Return (X, Y) of the center of cell containing provided text 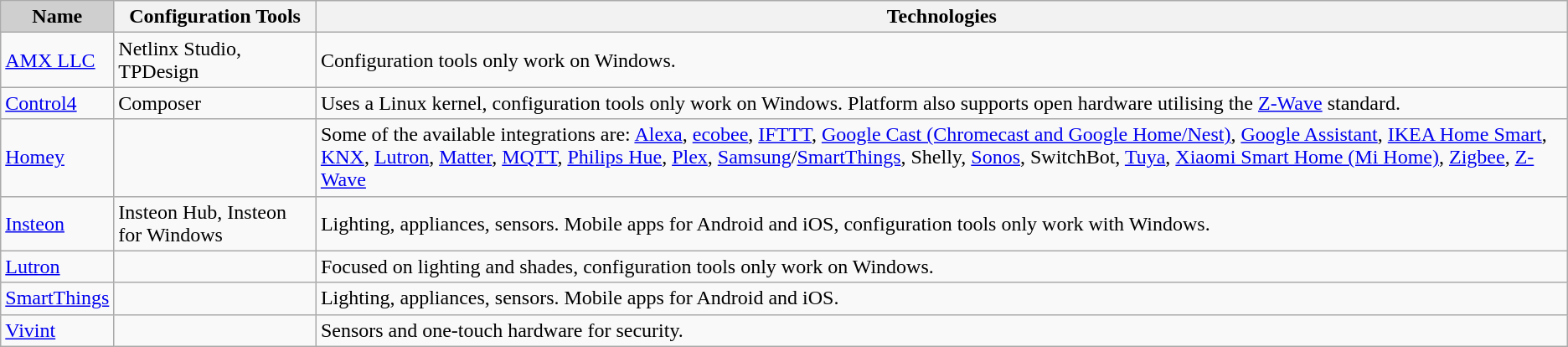
Configuration tools only work on Windows. (941, 60)
Lighting, appliances, sensors. Mobile apps for Android and iOS, configuration tools only work with Windows. (941, 223)
Composer (215, 103)
Configuration Tools (215, 17)
Homey (57, 158)
Insteon (57, 223)
AMX LLC (57, 60)
Vivint (57, 330)
Technologies (941, 17)
Lutron (57, 267)
Control4 (57, 103)
Focused on lighting and shades, configuration tools only work on Windows. (941, 267)
Sensors and one-touch hardware for security. (941, 330)
Name (57, 17)
Lighting, appliances, sensors. Mobile apps for Android and iOS. (941, 298)
SmartThings (57, 298)
Insteon Hub, Insteon for Windows (215, 223)
Uses a Linux kernel, configuration tools only work on Windows. Platform also supports open hardware utilising the Z-Wave standard. (941, 103)
Netlinx Studio, TPDesign (215, 60)
